Return [X, Y] of the center of cell containing provided text 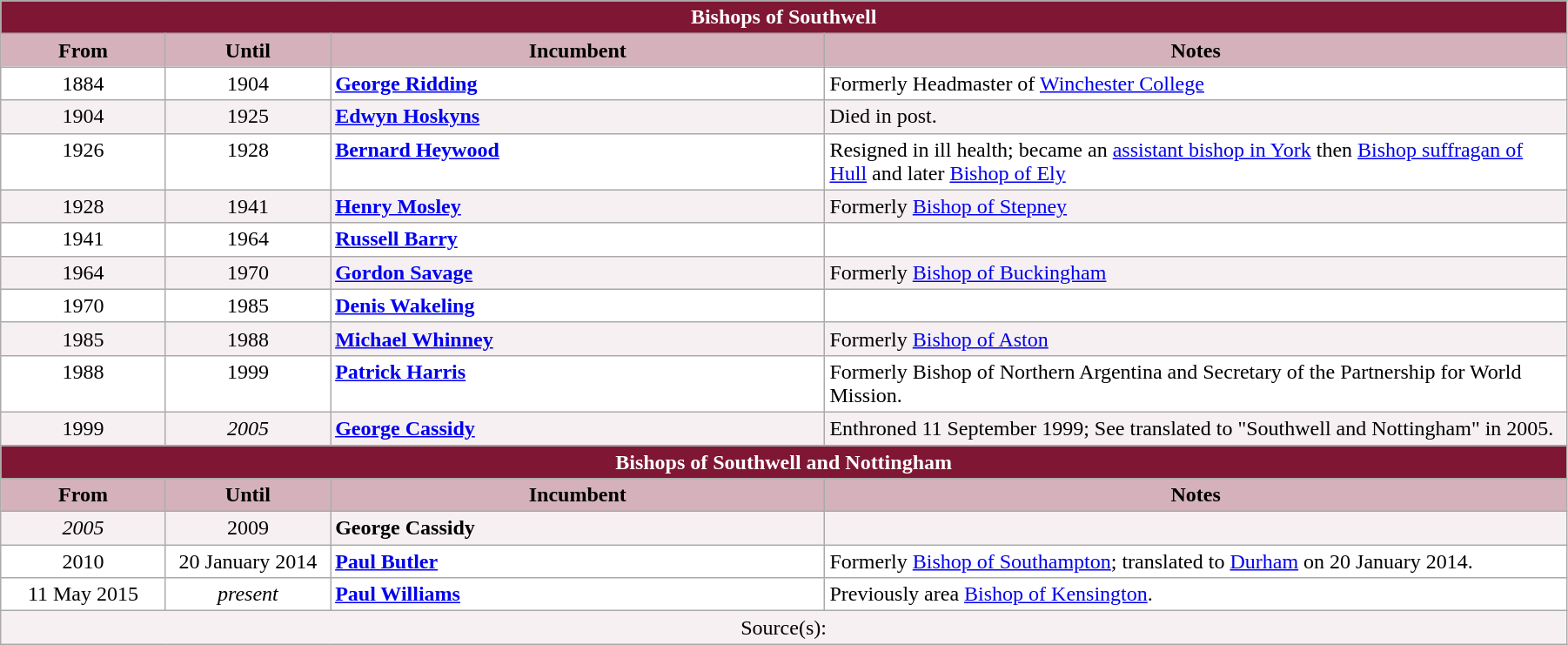
1926 [84, 162]
11 May 2015 [84, 595]
Russell Barry [578, 239]
Bishops of Southwell and Nottingham [784, 462]
Gordon Savage [578, 272]
Formerly Bishop of Northern Argentina and Secretary of the Partnership for World Mission. [1196, 383]
Denis Wakeling [578, 306]
Bernard Heywood [578, 162]
George Ridding [578, 84]
Resigned in ill health; became an assistant bishop in York then Bishop suffragan of Hull and later Bishop of Ely [1196, 162]
Formerly Bishop of Southampton; translated to Durham on 20 January 2014. [1196, 561]
Source(s): [784, 628]
2010 [84, 561]
Died in post. [1196, 117]
Formerly Bishop of Buckingham [1196, 272]
Previously area Bishop of Kensington. [1196, 595]
20 January 2014 [247, 561]
Paul Butler [578, 561]
2009 [247, 528]
Formerly Headmaster of Winchester College [1196, 84]
present [247, 595]
Patrick Harris [578, 383]
Henry Mosley [578, 206]
Paul Williams [578, 595]
Formerly Bishop of Stepney [1196, 206]
1925 [247, 117]
1884 [84, 84]
Michael Whinney [578, 339]
Edwyn Hoskyns [578, 117]
Bishops of Southwell [784, 17]
Enthroned 11 September 1999; See translated to "Southwell and Nottingham" in 2005. [1196, 428]
Formerly Bishop of Aston [1196, 339]
